For the text-containing cell, return its midpoint in [X, Y] coordinate format. 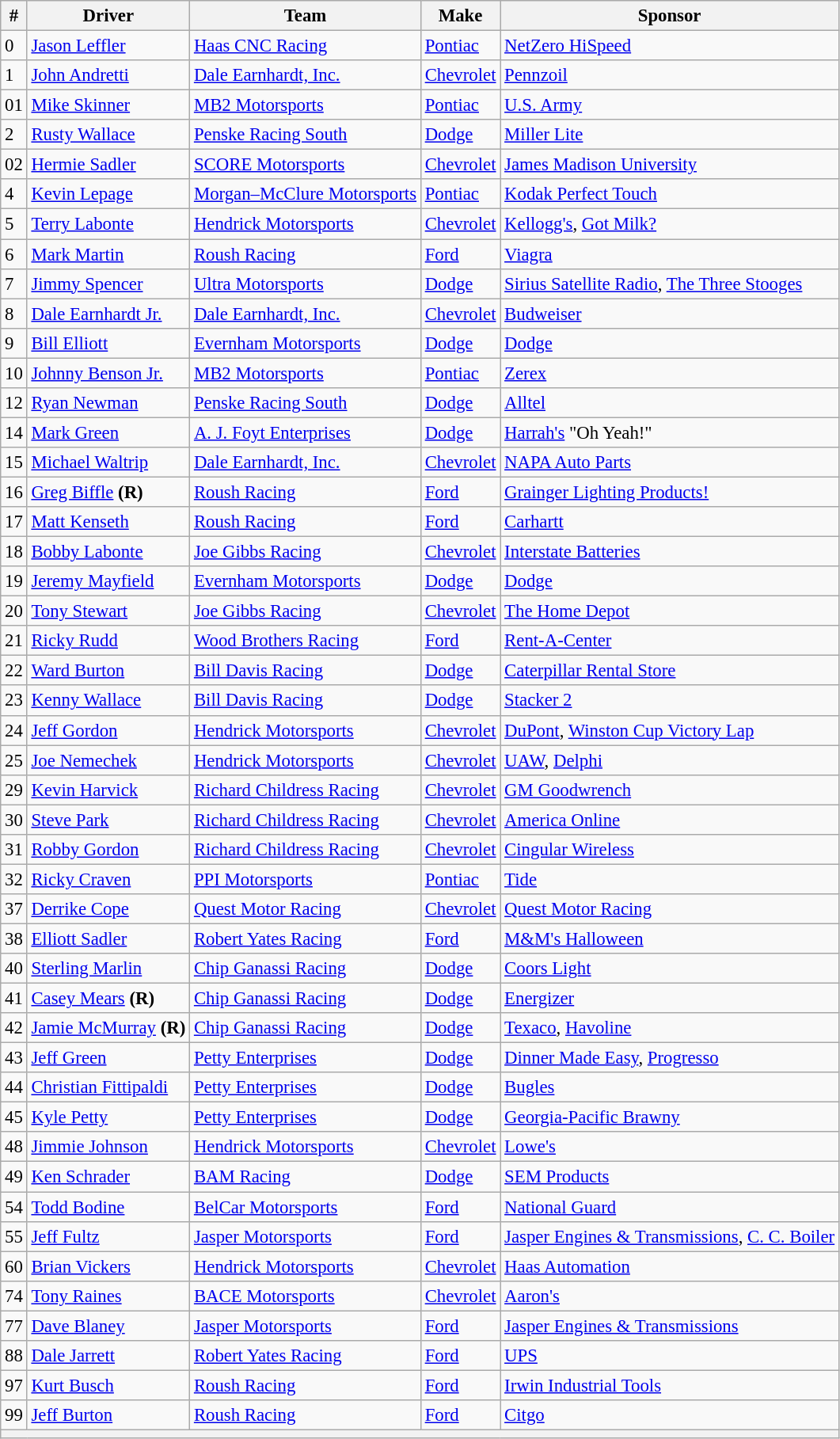
A. J. Foyt Enterprises [306, 432]
55 [14, 1236]
Ryan Newman [108, 403]
Texaco, Havoline [670, 1028]
5 [14, 224]
Steve Park [108, 820]
32 [14, 879]
Mike Skinner [108, 105]
74 [14, 1296]
60 [14, 1266]
Jimmy Spencer [108, 284]
42 [14, 1028]
7 [14, 284]
Kyle Petty [108, 1117]
Christian Fittipaldi [108, 1087]
21 [14, 641]
Budweiser [670, 314]
12 [14, 403]
BelCar Motorsports [306, 1207]
40 [14, 969]
2 [14, 135]
30 [14, 820]
Make [460, 16]
Dave Blaney [108, 1326]
02 [14, 165]
Todd Bodine [108, 1207]
17 [14, 522]
Coors Light [670, 969]
Jamie McMurray (R) [108, 1028]
National Guard [670, 1207]
14 [14, 432]
Energizer [670, 999]
45 [14, 1117]
Jeremy Mayfield [108, 581]
Ward Burton [108, 671]
UAW, Delphi [670, 760]
Bill Elliott [108, 343]
Driver [108, 16]
Jeff Green [108, 1058]
38 [14, 938]
John Andretti [108, 75]
Sirius Satellite Radio, The Three Stooges [670, 284]
20 [14, 611]
Zerex [670, 373]
88 [14, 1356]
Hermie Sadler [108, 165]
6 [14, 254]
Aaron's [670, 1296]
Elliott Sadler [108, 938]
29 [14, 790]
31 [14, 850]
BACE Motorsports [306, 1296]
Mark Martin [108, 254]
Brian Vickers [108, 1266]
U.S. Army [670, 105]
Johnny Benson Jr. [108, 373]
Jason Leffler [108, 46]
Ken Schrader [108, 1177]
48 [14, 1148]
99 [14, 1415]
Dale Earnhardt Jr. [108, 314]
49 [14, 1177]
Bobby Labonte [108, 552]
Rent-A-Center [670, 641]
1 [14, 75]
Michael Waltrip [108, 463]
Ultra Motorsports [306, 284]
SEM Products [670, 1177]
8 [14, 314]
Interstate Batteries [670, 552]
NetZero HiSpeed [670, 46]
Kevin Lepage [108, 194]
UPS [670, 1356]
Kurt Busch [108, 1385]
97 [14, 1385]
Matt Kenseth [108, 522]
01 [14, 105]
Citgo [670, 1415]
24 [14, 730]
Jeff Burton [108, 1415]
Lowe's [670, 1148]
Casey Mears (R) [108, 999]
Tony Raines [108, 1296]
43 [14, 1058]
Miller Lite [670, 135]
Sterling Marlin [108, 969]
Joe Nemechek [108, 760]
Jeff Fultz [108, 1236]
Mark Green [108, 432]
Jasper Engines & Transmissions [670, 1326]
Jeff Gordon [108, 730]
Harrah's "Oh Yeah!" [670, 432]
9 [14, 343]
Ricky Rudd [108, 641]
Georgia-Pacific Brawny [670, 1117]
23 [14, 701]
James Madison University [670, 165]
DuPont, Winston Cup Victory Lap [670, 730]
Haas CNC Racing [306, 46]
America Online [670, 820]
15 [14, 463]
Caterpillar Rental Store [670, 671]
Stacker 2 [670, 701]
Team [306, 16]
Kevin Harvick [108, 790]
The Home Depot [670, 611]
Rusty Wallace [108, 135]
19 [14, 581]
Bugles [670, 1087]
Dale Jarrett [108, 1356]
77 [14, 1326]
Morgan–McClure Motorsports [306, 194]
22 [14, 671]
10 [14, 373]
NAPA Auto Parts [670, 463]
Robby Gordon [108, 850]
M&M's Halloween [670, 938]
Irwin Industrial Tools [670, 1385]
25 [14, 760]
Terry Labonte [108, 224]
Grainger Lighting Products! [670, 492]
Sponsor [670, 16]
54 [14, 1207]
41 [14, 999]
Wood Brothers Racing [306, 641]
Kenny Wallace [108, 701]
Alltel [670, 403]
18 [14, 552]
# [14, 16]
BAM Racing [306, 1177]
PPI Motorsports [306, 879]
Kellogg's, Got Milk? [670, 224]
0 [14, 46]
Kodak Perfect Touch [670, 194]
Carhartt [670, 522]
Ricky Craven [108, 879]
SCORE Motorsports [306, 165]
Cingular Wireless [670, 850]
16 [14, 492]
Tide [670, 879]
Dinner Made Easy, Progresso [670, 1058]
Jasper Engines & Transmissions, C. C. Boiler [670, 1236]
GM Goodwrench [670, 790]
Tony Stewart [108, 611]
4 [14, 194]
Haas Automation [670, 1266]
Viagra [670, 254]
37 [14, 909]
Pennzoil [670, 75]
Greg Biffle (R) [108, 492]
44 [14, 1087]
Jimmie Johnson [108, 1148]
Derrike Cope [108, 909]
